Capture the cell that displays the provided text and extract its [x, y] central coordinate. 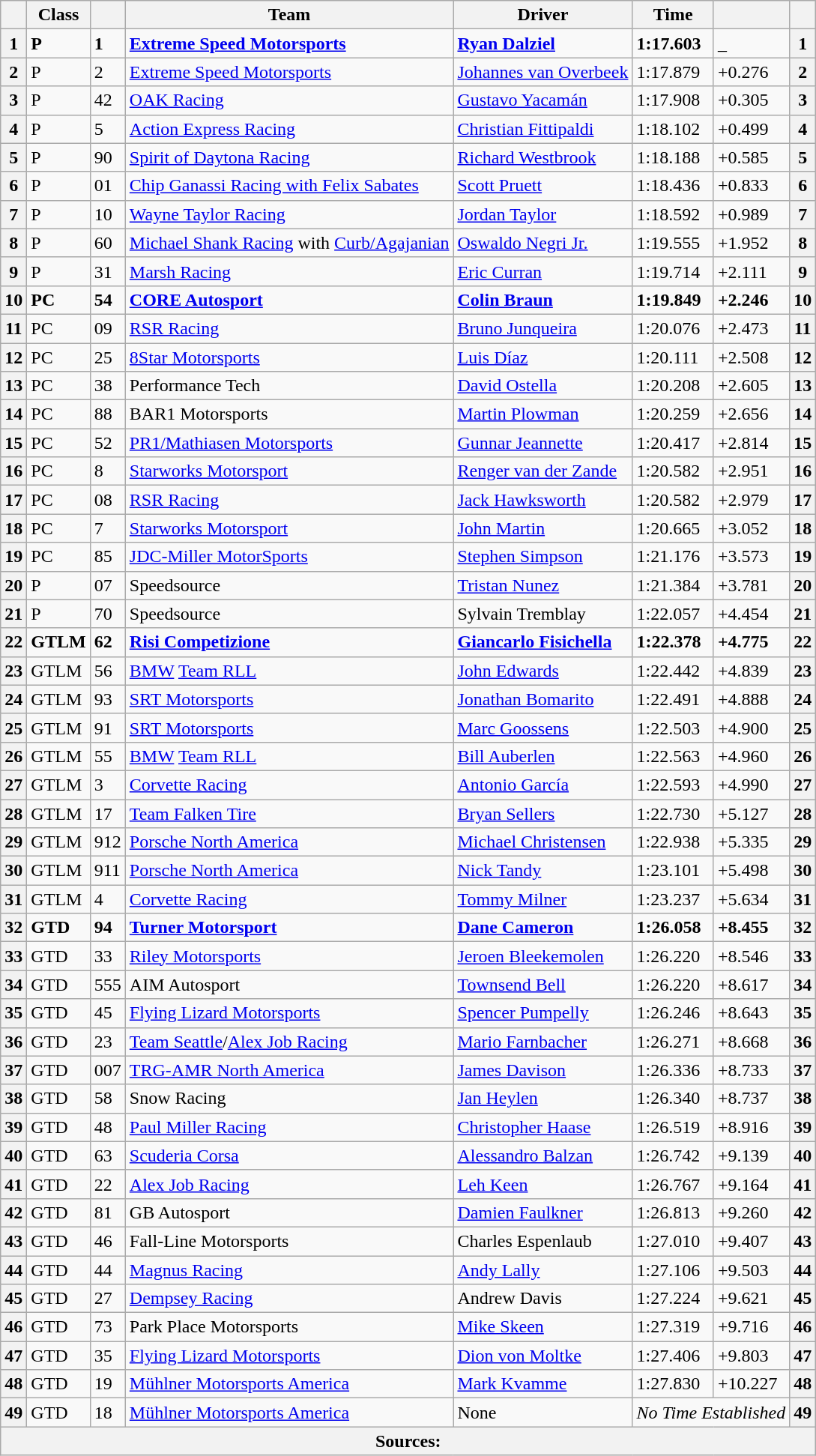
+9.260 [751, 1212]
Turner Motorsport [289, 928]
Stephen Simpson [543, 557]
94 [108, 928]
+4.888 [751, 699]
1:26.767 [673, 1184]
91 [108, 728]
54 [108, 300]
Alex Job Racing [289, 1184]
Christopher Haase [543, 1127]
Team Falken Tire [289, 813]
1:27.406 [673, 1356]
+2.979 [751, 500]
1:22.491 [673, 699]
+0.585 [751, 157]
None [543, 1413]
Jan Heylen [543, 1099]
_ [751, 43]
+4.900 [751, 728]
1:18.436 [673, 186]
93 [108, 699]
Spirit of Daytona Racing [289, 157]
Charles Espenlaub [543, 1241]
+0.833 [751, 186]
+2.605 [751, 386]
John Martin [543, 528]
1:20.111 [673, 357]
Scuderia Corsa [289, 1156]
Dion von Moltke [543, 1356]
1:23.237 [673, 899]
+4.990 [751, 785]
GB Autosport [289, 1212]
911 [108, 871]
+8.737 [751, 1099]
Spencer Pumpelly [543, 1013]
Alessandro Balzan [543, 1156]
Driver [543, 15]
81 [108, 1212]
Oswaldo Negri Jr. [543, 243]
Johannes van Overbeek [543, 72]
Team Seattle/Alex Job Racing [289, 1042]
58 [108, 1099]
1:17.908 [673, 100]
85 [108, 557]
+2.473 [751, 328]
+8.643 [751, 1013]
1:27.010 [673, 1241]
Sylvain Tremblay [543, 614]
1:18.102 [673, 129]
Bill Auberlen [543, 756]
+4.775 [751, 642]
+0.499 [751, 129]
+4.960 [751, 756]
+8.617 [751, 985]
1:27.319 [673, 1327]
08 [108, 500]
AIM Autosport [289, 985]
1:26.340 [673, 1099]
+9.139 [751, 1156]
Bryan Sellers [543, 813]
Nick Tandy [543, 871]
+8.668 [751, 1042]
+0.276 [751, 72]
Mario Farnbacher [543, 1042]
+9.621 [751, 1299]
+9.716 [751, 1327]
555 [108, 985]
Michael Christensen [543, 842]
1:21.176 [673, 557]
+8.546 [751, 956]
Marc Goossens [543, 728]
Team [289, 15]
Gunnar Jeannette [543, 443]
John Edwards [543, 671]
Risi Competizione [289, 642]
+0.305 [751, 100]
Fall-Line Motorsports [289, 1241]
PR1/Mathiasen Motorsports [289, 443]
Ryan Dalziel [543, 43]
Andy Lally [543, 1270]
+3.781 [751, 585]
Michael Shank Racing with Curb/Agajanian [289, 243]
Sources: [408, 1441]
+3.573 [751, 557]
1:22.938 [673, 842]
007 [108, 1070]
OAK Racing [289, 100]
1:17.603 [673, 43]
BAR1 Motorsports [289, 414]
Martin Plowman [543, 414]
+3.052 [751, 528]
1:26.336 [673, 1070]
1:20.665 [673, 528]
1:23.101 [673, 871]
Colin Braun [543, 300]
Bruno Junqueira [543, 328]
Mike Skeen [543, 1327]
Jeroen Bleekemolen [543, 956]
70 [108, 614]
1:27.830 [673, 1384]
Luis Díaz [543, 357]
Jordan Taylor [543, 214]
912 [108, 842]
TRG-AMR North America [289, 1070]
55 [108, 756]
8Star Motorsports [289, 357]
1:27.224 [673, 1299]
Time [673, 15]
+2.111 [751, 271]
1:26.246 [673, 1013]
+5.127 [751, 813]
Action Express Racing [289, 129]
1:22.442 [673, 671]
+8.733 [751, 1070]
56 [108, 671]
1:26.058 [673, 928]
1:22.593 [673, 785]
52 [108, 443]
Class [58, 15]
Scott Pruett [543, 186]
+4.454 [751, 614]
Mark Kvamme [543, 1384]
David Ostella [543, 386]
Chip Ganassi Racing with Felix Sabates [289, 186]
1:17.879 [673, 72]
Andrew Davis [543, 1299]
+9.407 [751, 1241]
+5.634 [751, 899]
+9.164 [751, 1184]
+4.839 [751, 671]
88 [108, 414]
Tommy Milner [543, 899]
Townsend Bell [543, 985]
07 [108, 585]
+2.508 [751, 357]
1:22.503 [673, 728]
+9.803 [751, 1356]
+2.814 [751, 443]
1:22.057 [673, 614]
James Davison [543, 1070]
90 [108, 157]
01 [108, 186]
CORE Autosport [289, 300]
1:19.555 [673, 243]
1:19.714 [673, 271]
Jonathan Bomarito [543, 699]
1:20.417 [673, 443]
Performance Tech [289, 386]
Leh Keen [543, 1184]
JDC-Miller MotorSports [289, 557]
Giancarlo Fisichella [543, 642]
Antonio García [543, 785]
62 [108, 642]
1:18.188 [673, 157]
1:20.259 [673, 414]
+5.335 [751, 842]
+2.246 [751, 300]
Paul Miller Racing [289, 1127]
Damien Faulkner [543, 1212]
1:26.813 [673, 1212]
73 [108, 1327]
Tristan Nunez [543, 585]
1:22.730 [673, 813]
60 [108, 243]
Renger van der Zande [543, 471]
1:22.378 [673, 642]
+9.503 [751, 1270]
1:22.563 [673, 756]
1:26.271 [673, 1042]
1:19.849 [673, 300]
1:18.592 [673, 214]
1:20.208 [673, 386]
1:27.106 [673, 1270]
Riley Motorsports [289, 956]
+2.656 [751, 414]
Magnus Racing [289, 1270]
+2.951 [751, 471]
1:26.519 [673, 1127]
Snow Racing [289, 1099]
+5.498 [751, 871]
+1.952 [751, 243]
+8.455 [751, 928]
Richard Westbrook [543, 157]
Dane Cameron [543, 928]
Dempsey Racing [289, 1299]
Wayne Taylor Racing [289, 214]
09 [108, 328]
Christian Fittipaldi [543, 129]
No Time Established [711, 1413]
+10.227 [751, 1384]
63 [108, 1156]
+0.989 [751, 214]
1:21.384 [673, 585]
Park Place Motorsports [289, 1327]
1:20.076 [673, 328]
Eric Curran [543, 271]
1:26.742 [673, 1156]
Gustavo Yacamán [543, 100]
+8.916 [751, 1127]
Jack Hawksworth [543, 500]
Marsh Racing [289, 271]
